Provide the (X, Y) coordinate of the cell's center where the given text is located.  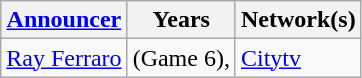
Years (181, 20)
Citytv (298, 58)
(Game 6), (181, 58)
Network(s) (298, 20)
Ray Ferraro (64, 58)
Announcer (64, 20)
